Pinpoint the cell where the given text exists, returning its [X, Y] midpoint coordinate. 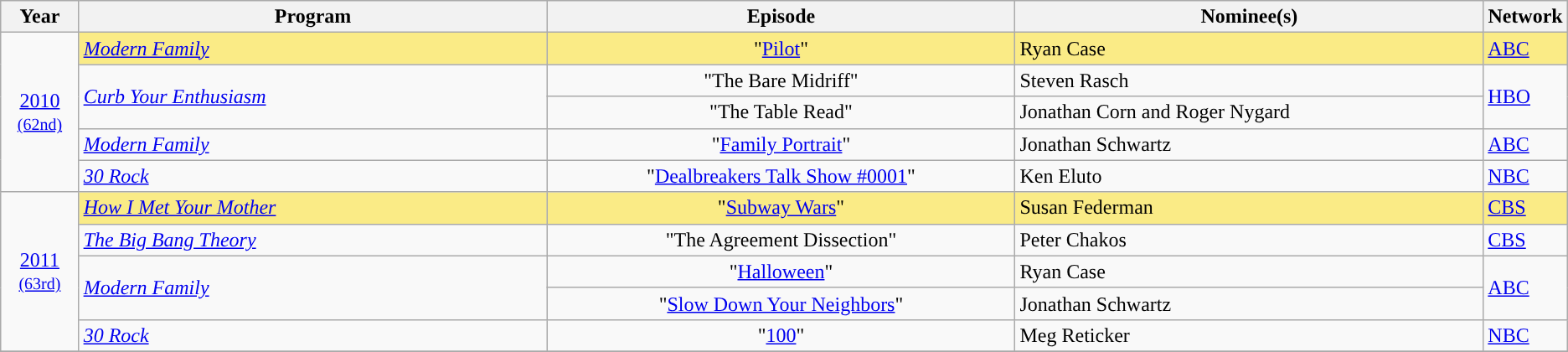
"Halloween" [781, 272]
Year [40, 17]
"Pilot" [781, 49]
2010(62nd) [40, 112]
"The Table Read" [781, 112]
How I Met Your Mother [313, 208]
"100" [781, 335]
Nominee(s) [1250, 17]
Episode [781, 17]
"Family Portrait" [781, 144]
The Big Bang Theory [313, 240]
Steven Rasch [1250, 80]
"Slow Down Your Neighbors" [781, 303]
"The Bare Midriff" [781, 80]
2011(63rd) [40, 272]
"Subway Wars" [781, 208]
Program [313, 17]
Network [1525, 17]
Curb Your Enthusiasm [313, 96]
Susan Federman [1250, 208]
Meg Reticker [1250, 335]
"The Agreement Dissection" [781, 240]
HBO [1525, 96]
Peter Chakos [1250, 240]
"Dealbreakers Talk Show #0001" [781, 176]
Jonathan Corn and Roger Nygard [1250, 112]
Ken Eluto [1250, 176]
